Pinpoint the cell where the given text exists, returning its (x, y) midpoint coordinate. 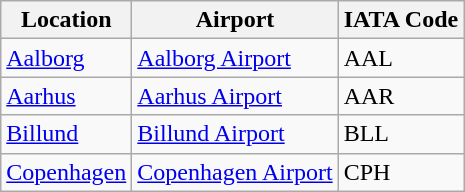
AAR (401, 96)
Location (66, 20)
CPH (401, 172)
BLL (401, 134)
Aarhus Airport (235, 96)
Aalborg (66, 58)
Aarhus (66, 96)
Billund Airport (235, 134)
Billund (66, 134)
IATA Code (401, 20)
Copenhagen (66, 172)
Copenhagen Airport (235, 172)
Aalborg Airport (235, 58)
Airport (235, 20)
AAL (401, 58)
